Detect which cell encompasses the target text, then output its (x, y) center coordinate. 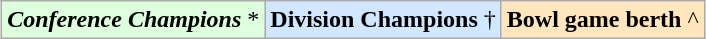
Bowl game berth ^ (602, 20)
Division Champions † (383, 20)
Conference Champions * (134, 20)
